Identify which cell holds the provided text, then report its (X, Y) central coordinate. 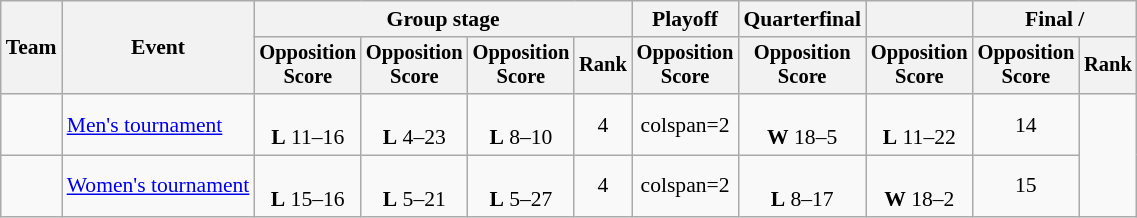
Final / (1055, 19)
L 11–22 (920, 124)
Team (32, 48)
L 15–16 (308, 186)
W 18–5 (802, 124)
W 18–2 (920, 186)
Group stage (442, 19)
Playoff (686, 19)
L 8–10 (522, 124)
L 11–16 (308, 124)
Quarterfinal (802, 19)
15 (1026, 186)
Men's tournament (158, 124)
L 4–23 (414, 124)
Event (158, 48)
L 5–27 (522, 186)
Women's tournament (158, 186)
L 8–17 (802, 186)
14 (1026, 124)
L 5–21 (414, 186)
